Return the (x, y) coordinate for the center point of the cell that contains the specified text.  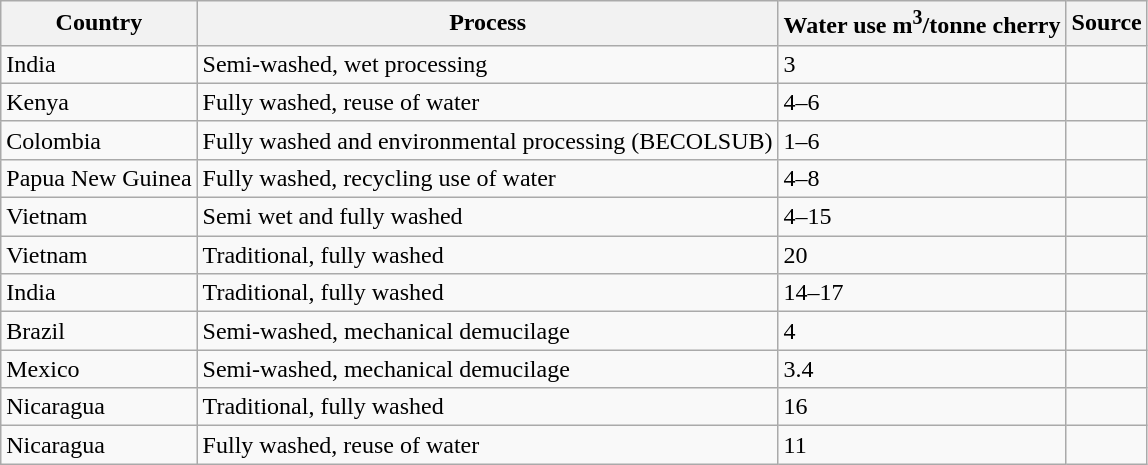
Fully washed and environmental processing (BECOLSUB) (488, 140)
Semi-washed, wet processing (488, 64)
Colombia (99, 140)
11 (922, 445)
3 (922, 64)
Kenya (99, 102)
Source (1106, 24)
16 (922, 407)
Water use m3/tonne cherry (922, 24)
Mexico (99, 369)
Semi wet and fully washed (488, 217)
4–6 (922, 102)
4 (922, 331)
Fully washed, recycling use of water (488, 178)
3.4 (922, 369)
1–6 (922, 140)
4–8 (922, 178)
20 (922, 255)
Brazil (99, 331)
Country (99, 24)
Process (488, 24)
4–15 (922, 217)
Papua New Guinea (99, 178)
14–17 (922, 293)
